Pinpoint the cell where the given text exists, returning its [X, Y] midpoint coordinate. 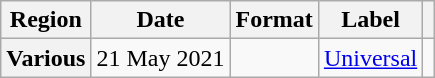
Label [370, 20]
Region [46, 20]
Universal [370, 58]
21 May 2021 [160, 58]
Date [160, 20]
Various [46, 58]
Format [274, 20]
